For the text-containing cell, return its midpoint in [X, Y] coordinate format. 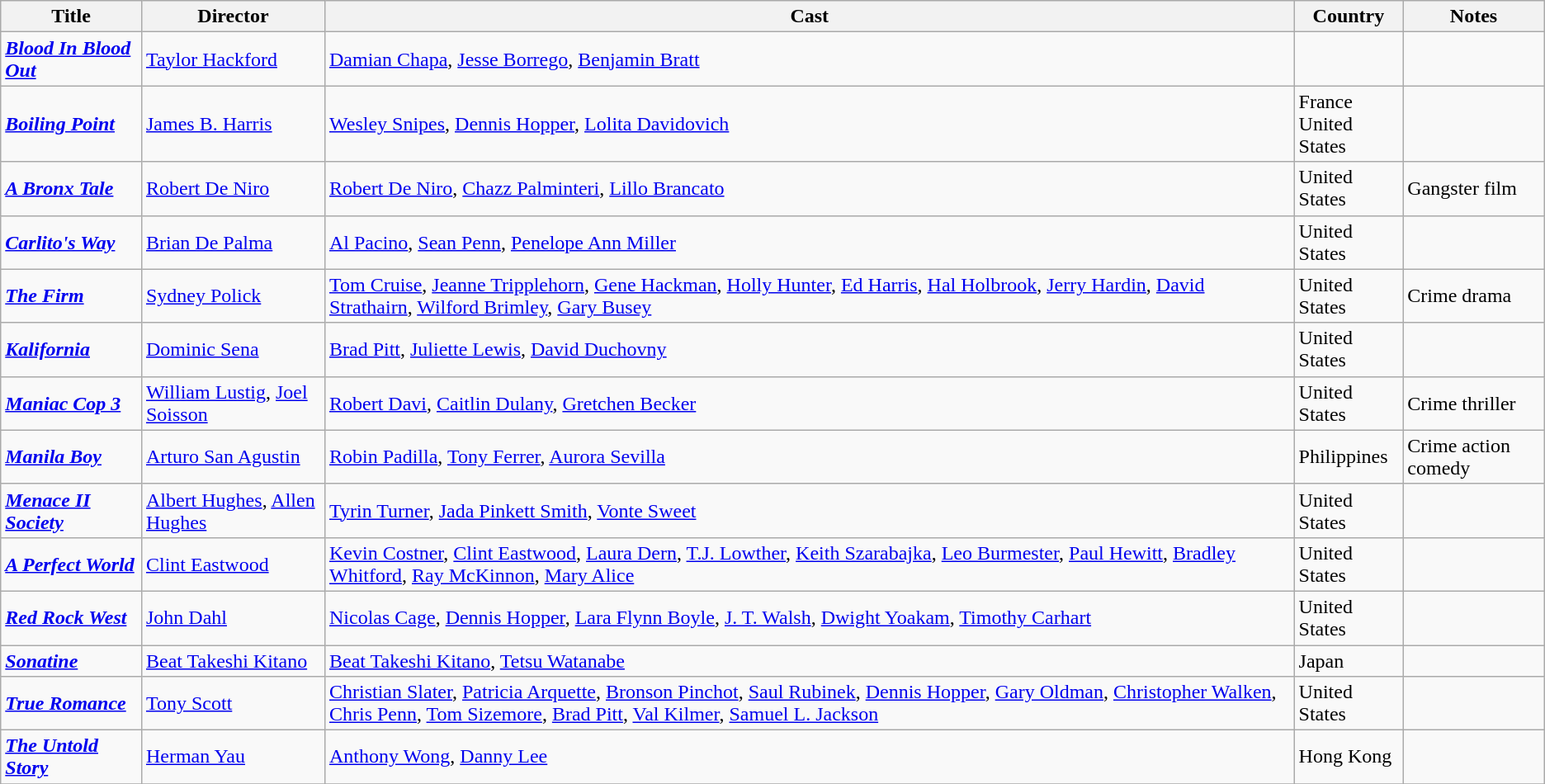
Sonatine [71, 661]
Tyrin Turner, Jada Pinkett Smith, Vonte Sweet [809, 510]
Blood In Blood Out [71, 59]
Gangster film [1474, 188]
A Perfect World [71, 564]
Damian Chapa, Jesse Borrego, Benjamin Bratt [809, 59]
Robert De Niro [233, 188]
Herman Yau [233, 758]
Boiling Point [71, 124]
Japan [1349, 661]
True Romance [71, 703]
John Dahl [233, 617]
Nicolas Cage, Dennis Hopper, Lara Flynn Boyle, J. T. Walsh, Dwight Yoakam, Timothy Carhart [809, 617]
Sydney Polick [233, 295]
Manila Boy [71, 457]
Cast [809, 17]
Carlito's Way [71, 243]
Arturo San Agustin [233, 457]
William Lustig, Joel Soisson [233, 403]
Robin Padilla, Tony Ferrer, Aurora Sevilla [809, 457]
Menace II Society [71, 510]
Tom Cruise, Jeanne Tripplehorn, Gene Hackman, Holly Hunter, Ed Harris, Hal Holbrook, Jerry Hardin, David Strathairn, Wilford Brimley, Gary Busey [809, 295]
Robert De Niro, Chazz Palminteri, Lillo Brancato [809, 188]
Red Rock West [71, 617]
Notes [1474, 17]
Kevin Costner, Clint Eastwood, Laura Dern, T.J. Lowther, Keith Szarabajka, Leo Burmester, Paul Hewitt, Bradley Whitford, Ray McKinnon, Mary Alice [809, 564]
Dominic Sena [233, 350]
Wesley Snipes, Dennis Hopper, Lolita Davidovich [809, 124]
Anthony Wong, Danny Lee [809, 758]
Hong Kong [1349, 758]
Brian De Palma [233, 243]
Tony Scott [233, 703]
Country [1349, 17]
Director [233, 17]
Beat Takeshi Kitano, Tetsu Watanabe [809, 661]
Robert Davi, Caitlin Dulany, Gretchen Becker [809, 403]
Crime drama [1474, 295]
Beat Takeshi Kitano [233, 661]
Taylor Hackford [233, 59]
Title [71, 17]
Clint Eastwood [233, 564]
The Firm [71, 295]
FranceUnited States [1349, 124]
Al Pacino, Sean Penn, Penelope Ann Miller [809, 243]
Crime thriller [1474, 403]
A Bronx Tale [71, 188]
Albert Hughes, Allen Hughes [233, 510]
Maniac Cop 3 [71, 403]
The Untold Story [71, 758]
Philippines [1349, 457]
Brad Pitt, Juliette Lewis, David Duchovny [809, 350]
Kalifornia [71, 350]
Crime action comedy [1474, 457]
James B. Harris [233, 124]
